Detect which cell encompasses the target text, then output its (X, Y) center coordinate. 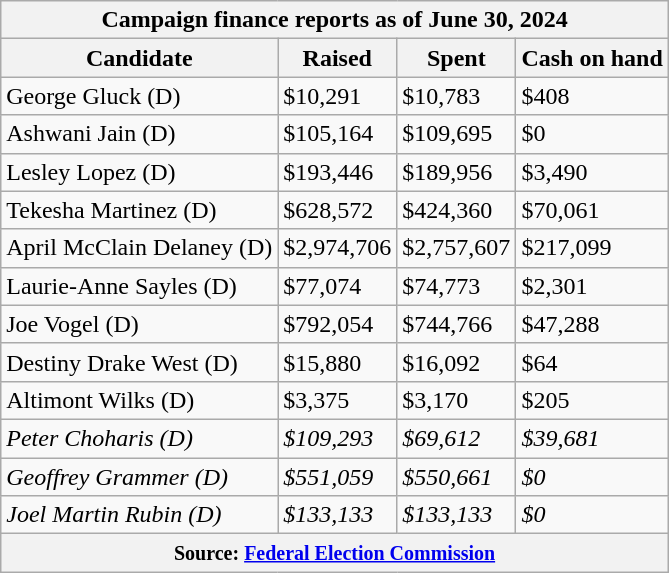
$74,773 (456, 286)
$109,695 (456, 134)
Campaign finance reports as of June 30, 2024 (335, 20)
George Gluck (D) (140, 96)
Candidate (140, 58)
Geoffrey Grammer (D) (140, 477)
Cash on hand (592, 58)
Lesley Lopez (D) (140, 172)
Peter Choharis (D) (140, 438)
$10,783 (456, 96)
$424,360 (456, 210)
Destiny Drake West (D) (140, 362)
Raised (338, 58)
$217,099 (592, 248)
$189,956 (456, 172)
$3,375 (338, 400)
$77,074 (338, 286)
$47,288 (592, 324)
$551,059 (338, 477)
Altimont Wilks (D) (140, 400)
Tekesha Martinez (D) (140, 210)
$2,301 (592, 286)
$39,681 (592, 438)
$70,061 (592, 210)
$64 (592, 362)
$744,766 (456, 324)
Joe Vogel (D) (140, 324)
$193,446 (338, 172)
$792,054 (338, 324)
$3,170 (456, 400)
$105,164 (338, 134)
$15,880 (338, 362)
Spent (456, 58)
$69,612 (456, 438)
Source: Federal Election Commission (335, 553)
$205 (592, 400)
Joel Martin Rubin (D) (140, 515)
$16,092 (456, 362)
$2,974,706 (338, 248)
$408 (592, 96)
Laurie-Anne Sayles (D) (140, 286)
$3,490 (592, 172)
$10,291 (338, 96)
Ashwani Jain (D) (140, 134)
$550,661 (456, 477)
$2,757,607 (456, 248)
$109,293 (338, 438)
April McClain Delaney (D) (140, 248)
$628,572 (338, 210)
